Output the (X, Y) coordinate of the center of the cell containing the given text.  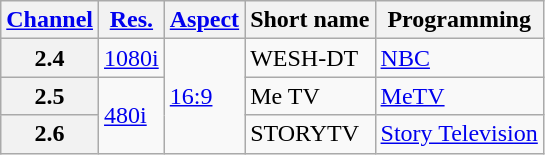
16:9 (204, 96)
Short name (310, 20)
Channel (50, 20)
Aspect (204, 20)
NBC (459, 58)
2.5 (50, 96)
480i (132, 115)
Programming (459, 20)
MeTV (459, 96)
Me TV (310, 96)
Story Television (459, 134)
Res. (132, 20)
STORYTV (310, 134)
2.6 (50, 134)
WESH-DT (310, 58)
1080i (132, 58)
2.4 (50, 58)
